Capture the cell that displays the provided text and extract its (X, Y) central coordinate. 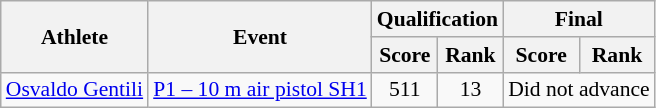
511 (405, 90)
Event (260, 36)
Qualification (438, 19)
13 (470, 90)
Did not advance (579, 90)
Final (579, 19)
Osvaldo Gentili (74, 90)
P1 – 10 m air pistol SH1 (260, 90)
Athlete (74, 36)
